Scan for the cell matching the given text and deliver its [X, Y] coordinate at center. 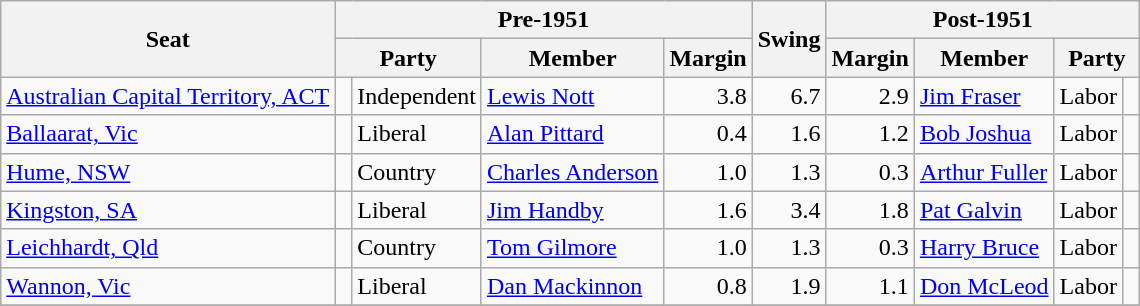
Pre-1951 [544, 20]
Don McLeod [984, 286]
1.8 [870, 210]
Australian Capital Territory, ACT [168, 96]
1.2 [870, 134]
Wannon, Vic [168, 286]
0.8 [708, 286]
Harry Bruce [984, 248]
1.1 [870, 286]
1.9 [789, 286]
Seat [168, 39]
Lewis Nott [572, 96]
Post-1951 [983, 20]
3.4 [789, 210]
Dan Mackinnon [572, 286]
6.7 [789, 96]
Swing [789, 39]
Kingston, SA [168, 210]
Tom Gilmore [572, 248]
Pat Galvin [984, 210]
Hume, NSW [168, 172]
Alan Pittard [572, 134]
Charles Anderson [572, 172]
3.8 [708, 96]
Leichhardt, Qld [168, 248]
Arthur Fuller [984, 172]
Jim Fraser [984, 96]
Independent [417, 96]
Ballaarat, Vic [168, 134]
0.4 [708, 134]
Bob Joshua [984, 134]
Jim Handby [572, 210]
2.9 [870, 96]
